For the text-containing cell, return its midpoint in (x, y) coordinate format. 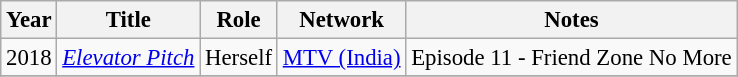
Elevator Pitch (128, 58)
MTV (India) (341, 58)
Title (128, 20)
Network (341, 20)
Episode 11 - Friend Zone No More (572, 58)
Herself (239, 58)
Year (29, 20)
Role (239, 20)
2018 (29, 58)
Notes (572, 20)
